Pinpoint the cell where the given text exists, returning its [X, Y] midpoint coordinate. 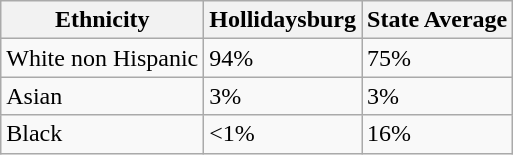
Hollidaysburg [283, 20]
16% [438, 134]
<1% [283, 134]
State Average [438, 20]
94% [283, 58]
Ethnicity [102, 20]
Asian [102, 96]
75% [438, 58]
White non Hispanic [102, 58]
Black [102, 134]
